Detect which cell encompasses the target text, then output its [X, Y] center coordinate. 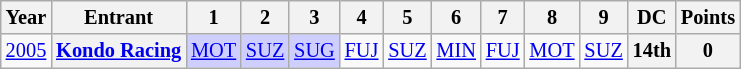
Year [26, 17]
2005 [26, 51]
SUG [314, 51]
Kondo Racing [118, 51]
Entrant [118, 17]
7 [503, 17]
4 [362, 17]
2 [265, 17]
MIN [456, 51]
6 [456, 17]
5 [407, 17]
14th [652, 51]
3 [314, 17]
9 [603, 17]
8 [552, 17]
Points [708, 17]
0 [708, 51]
1 [214, 17]
DC [652, 17]
